From the cell containing the given text, extract its center point as [X, Y] coordinate. 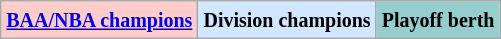
Playoff berth [438, 20]
Division champions [287, 20]
BAA/NBA champions [100, 20]
